Provide the [x, y] coordinate of the cell's center where the given text is located.  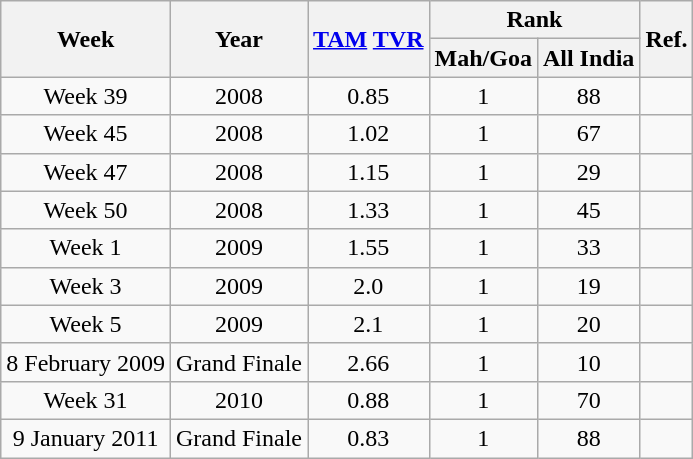
1.15 [369, 172]
Week 39 [86, 96]
2.66 [369, 362]
Week 47 [86, 172]
10 [588, 362]
67 [588, 134]
Mah/Goa [483, 58]
Year [238, 39]
TAM TVR [369, 39]
0.83 [369, 438]
All India [588, 58]
70 [588, 400]
19 [588, 286]
0.88 [369, 400]
2010 [238, 400]
Week 50 [86, 210]
9 January 2011 [86, 438]
Week 3 [86, 286]
8 February 2009 [86, 362]
Ref. [666, 39]
Week 1 [86, 248]
Week 5 [86, 324]
33 [588, 248]
0.85 [369, 96]
20 [588, 324]
2.1 [369, 324]
1.02 [369, 134]
Week 45 [86, 134]
45 [588, 210]
29 [588, 172]
2.0 [369, 286]
Week [86, 39]
1.55 [369, 248]
1.33 [369, 210]
Rank [534, 20]
Week 31 [86, 400]
